Find where the given text appears and provide that cell's center as (x, y) coordinate. 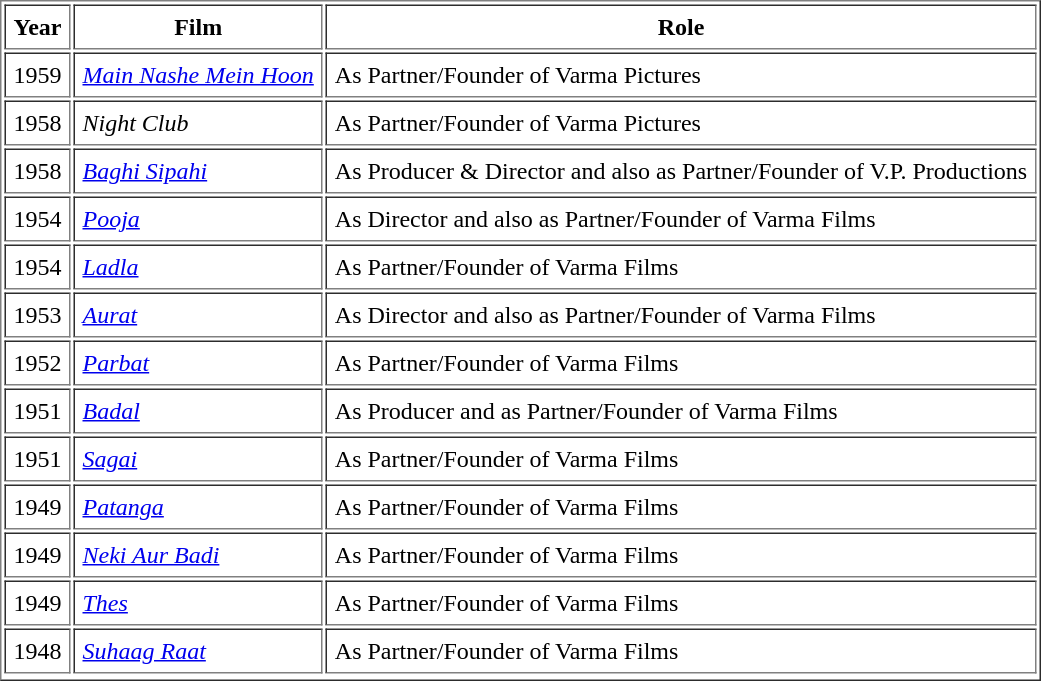
Main Nashe Mein Hoon (198, 74)
Thes (198, 602)
Baghi Sipahi (198, 170)
Pooja (198, 218)
Patanga (198, 506)
Night Club (198, 122)
Badal (198, 410)
Role (681, 26)
Ladla (198, 266)
As Producer & Director and also as Partner/Founder of V.P. Productions (681, 170)
1953 (37, 314)
Sagai (198, 458)
Suhaag Raat (198, 650)
Film (198, 26)
1959 (37, 74)
Parbat (198, 362)
Neki Aur Badi (198, 554)
Year (37, 26)
1948 (37, 650)
Aurat (198, 314)
As Producer and as Partner/Founder of Varma Films (681, 410)
1952 (37, 362)
